Determine the [X, Y] coordinate at the center of the cell enclosing the given text.  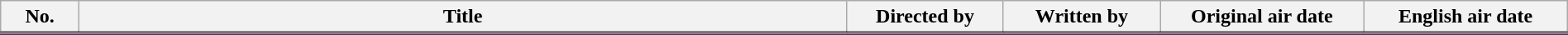
No. [40, 17]
Original air date [1262, 17]
Directed by [925, 17]
Title [462, 17]
Written by [1082, 17]
English air date [1465, 17]
